From the cell containing the given text, extract its center point as (X, Y) coordinate. 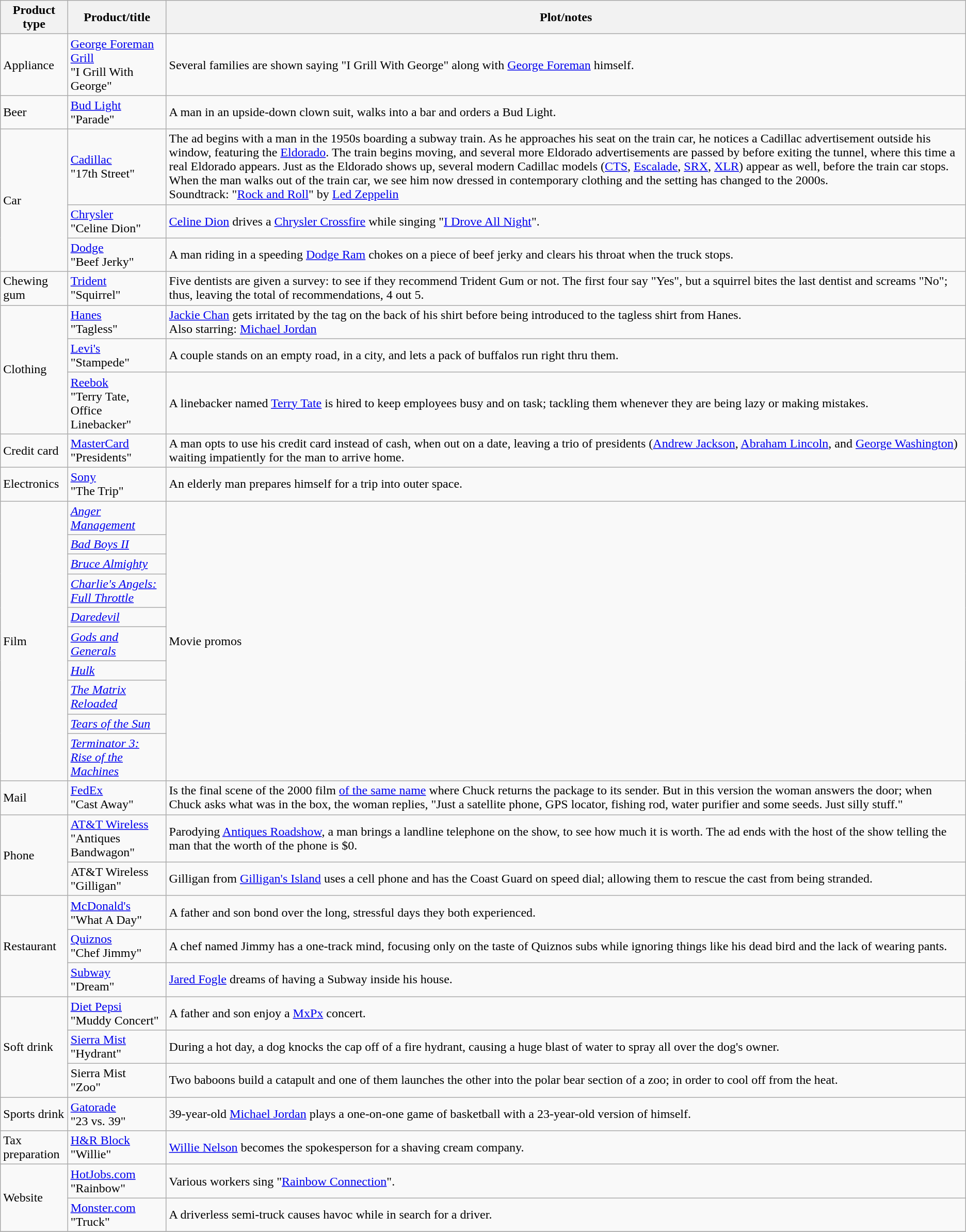
Movie promos (566, 641)
Daredevil (117, 617)
Plot/notes (566, 18)
Monster.com"Truck" (117, 1215)
Quiznos"Chef Jimmy" (117, 946)
Trident"Squirrel" (117, 288)
Various workers sing "Rainbow Connection". (566, 1181)
Hanes"Tagless" (117, 322)
Credit card (34, 450)
Beer (34, 113)
Product type (34, 18)
Subway"Dream" (117, 980)
McDonald's"What A Day" (117, 913)
AT&T Wireless"Gilligan" (117, 878)
Charlie's Angels: Full Throttle (117, 590)
A man in an upside-down clown suit, walks into a bar and orders a Bud Light. (566, 113)
AT&T Wireless"Antiques Bandwagon" (117, 838)
Sierra Mist"Hydrant" (117, 1047)
Reebok"Terry Tate, Office Linebacker" (117, 403)
George Foreman Grill"I Grill With George" (117, 65)
Bad Boys II (117, 545)
Bud Light"Parade" (117, 113)
Soft drink (34, 1047)
Jared Fogle dreams of having a Subway inside his house. (566, 980)
FedEx"Cast Away" (117, 798)
Diet Pepsi"Muddy Concert" (117, 1013)
Levi's"Stampede" (117, 355)
A man riding in a speeding Dodge Ram chokes on a piece of beef jerky and clears his throat when the truck stops. (566, 255)
Tears of the Sun (117, 724)
A father and son enjoy a MxPx concert. (566, 1013)
Celine Dion drives a Chrysler Crossfire while singing "I Drove All Night". (566, 221)
Electronics (34, 484)
Jackie Chan gets irritated by the tag on the back of his shirt before being introduced to the tagless shirt from Hanes. Also starring: Michael Jordan (566, 322)
Gatorade"23 vs. 39" (117, 1114)
39-year-old Michael Jordan plays a one-on-one game of basketball with a 23-year-old version of himself. (566, 1114)
Mail (34, 798)
During a hot day, a dog knocks the cap off of a fire hydrant, causing a huge blast of water to spray all over the dog's owner. (566, 1047)
Car (34, 200)
Film (34, 641)
Tax preparation (34, 1148)
Gilligan from Gilligan's Island uses a cell phone and has the Coast Guard on speed dial; allowing them to rescue the cast from being stranded. (566, 878)
Bruce Almighty (117, 564)
Sierra Mist"Zoo" (117, 1081)
Several families are shown saying "I Grill With George" along with George Foreman himself. (566, 65)
Sony"The Trip" (117, 484)
Chewing gum (34, 288)
A driverless semi-truck causes havoc while in search for a driver. (566, 1215)
Appliance (34, 65)
Clothing (34, 370)
H&R Block"Willie" (117, 1148)
An elderly man prepares himself for a trip into outer space. (566, 484)
Restaurant (34, 946)
MasterCard"Presidents" (117, 450)
Hulk (117, 670)
Product/title (117, 18)
Cadillac"17th Street" (117, 167)
Phone (34, 855)
Anger Management (117, 517)
Gods and Generals (117, 644)
Willie Nelson becomes the spokesperson for a shaving cream company. (566, 1148)
A linebacker named Terry Tate is hired to keep employees busy and on task; tackling them whenever they are being lazy or making mistakes. (566, 403)
Sports drink (34, 1114)
Website (34, 1198)
A father and son bond over the long, stressful days they both experienced. (566, 913)
Chrysler"Celine Dion" (117, 221)
The Matrix Reloaded (117, 697)
Dodge"Beef Jerky" (117, 255)
A couple stands on an empty road, in a city, and lets a pack of buffalos run right thru them. (566, 355)
Terminator 3: Rise of the Machines (117, 757)
HotJobs.com"Rainbow" (117, 1181)
Two baboons build a catapult and one of them launches the other into the polar bear section of a zoo; in order to cool off from the heat. (566, 1081)
